Return the [x, y] coordinate for the center point of the cell that contains the specified text.  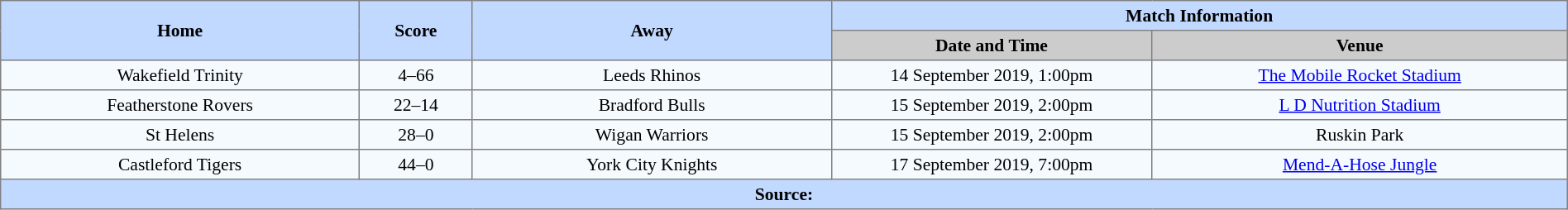
44–0 [415, 165]
Mend-A-Hose Jungle [1360, 165]
Venue [1360, 45]
17 September 2019, 7:00pm [992, 165]
Home [180, 31]
Castleford Tigers [180, 165]
Wakefield Trinity [180, 75]
York City Knights [652, 165]
L D Nutrition Stadium [1360, 105]
Score [415, 31]
22–14 [415, 105]
14 September 2019, 1:00pm [992, 75]
4–66 [415, 75]
Away [652, 31]
Source: [784, 194]
Date and Time [992, 45]
Ruskin Park [1360, 135]
Featherstone Rovers [180, 105]
St Helens [180, 135]
Bradford Bulls [652, 105]
The Mobile Rocket Stadium [1360, 75]
28–0 [415, 135]
Wigan Warriors [652, 135]
Leeds Rhinos [652, 75]
Match Information [1199, 16]
